For the text-containing cell, return its midpoint in (x, y) coordinate format. 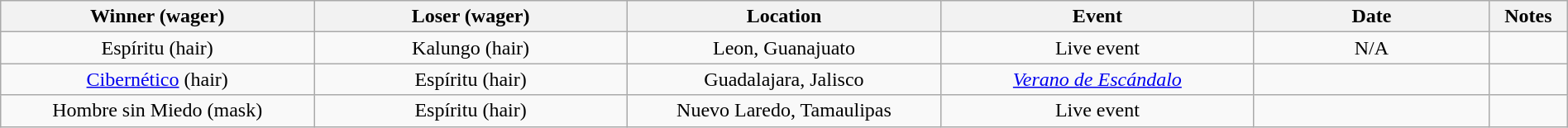
Location (784, 17)
Cibernético (hair) (157, 79)
Kalungo (hair) (471, 48)
Hombre sin Miedo (mask) (157, 111)
Leon, Guanajuato (784, 48)
Event (1097, 17)
Date (1371, 17)
Verano de Escándalo (1097, 79)
Guadalajara, Jalisco (784, 79)
Nuevo Laredo, Tamaulipas (784, 111)
Loser (wager) (471, 17)
Winner (wager) (157, 17)
N/A (1371, 48)
Notes (1528, 17)
